Capture the cell that displays the provided text and extract its [x, y] central coordinate. 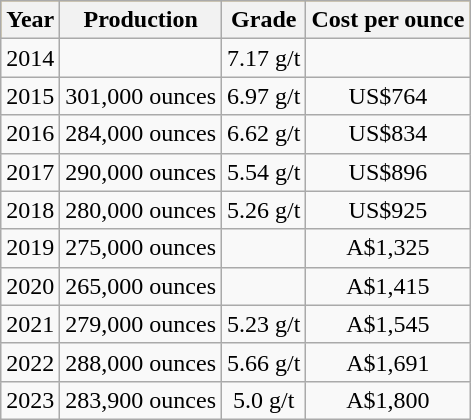
280,000 ounces [141, 210]
US$896 [388, 172]
265,000 ounces [141, 286]
2015 [30, 96]
283,900 ounces [141, 400]
Grade [264, 20]
275,000 ounces [141, 248]
US$764 [388, 96]
2014 [30, 58]
A$1,800 [388, 400]
2021 [30, 324]
284,000 ounces [141, 134]
290,000 ounces [141, 172]
2018 [30, 210]
301,000 ounces [141, 96]
5.23 g/t [264, 324]
Cost per ounce [388, 20]
279,000 ounces [141, 324]
5.66 g/t [264, 362]
5.26 g/t [264, 210]
US$925 [388, 210]
288,000 ounces [141, 362]
5.54 g/t [264, 172]
Production [141, 20]
5.0 g/t [264, 400]
A$1,415 [388, 286]
6.97 g/t [264, 96]
Year [30, 20]
A$1,325 [388, 248]
2023 [30, 400]
2020 [30, 286]
A$1,545 [388, 324]
US$834 [388, 134]
2022 [30, 362]
7.17 g/t [264, 58]
6.62 g/t [264, 134]
2016 [30, 134]
A$1,691 [388, 362]
2017 [30, 172]
2019 [30, 248]
